Provide the [x, y] coordinate of the cell's center where the given text is located.  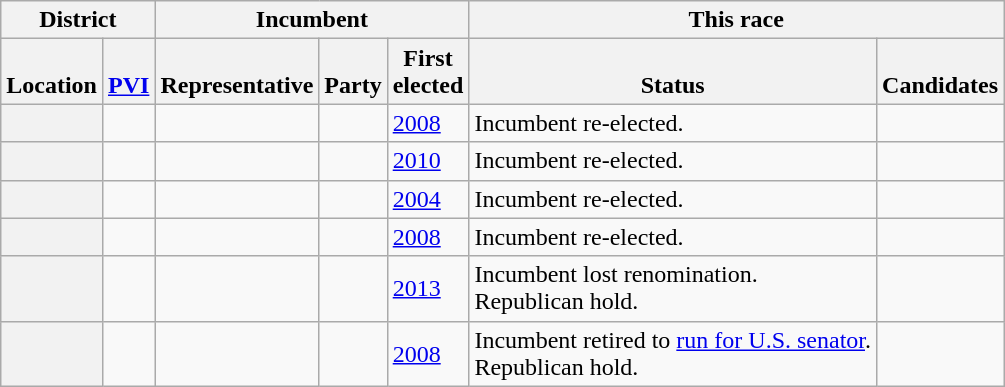
PVI [128, 72]
Location [52, 72]
District [78, 20]
This race [736, 20]
Status [673, 72]
Incumbent lost renomination.Republican hold. [673, 288]
Candidates [940, 72]
Party [353, 72]
2013 [428, 288]
2004 [428, 199]
Representative [237, 72]
Incumbent [312, 20]
Firstelected [428, 72]
Incumbent retired to run for U.S. senator.Republican hold. [673, 354]
2010 [428, 161]
